Find where the given text appears and provide that cell's center as [x, y] coordinate. 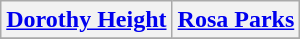
Rosa Parks [236, 20]
Dorothy Height [86, 20]
